Return [X, Y] of the center of cell containing provided text 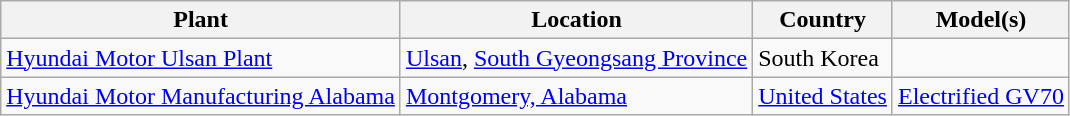
United States [823, 96]
Electrified GV70 [980, 96]
Ulsan, South Gyeongsang Province [576, 58]
Country [823, 20]
Montgomery, Alabama [576, 96]
Location [576, 20]
Hyundai Motor Manufacturing Alabama [201, 96]
Model(s) [980, 20]
Plant [201, 20]
South Korea [823, 58]
Hyundai Motor Ulsan Plant [201, 58]
